Provide the (X, Y) coordinate of the cell's center where the given text is located.  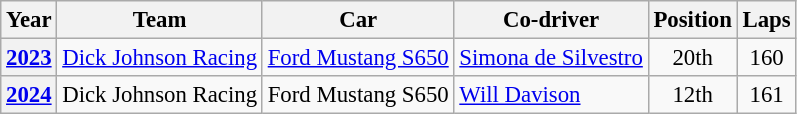
160 (766, 58)
2023 (29, 58)
Co-driver (551, 20)
Laps (766, 20)
Position (692, 20)
2024 (29, 95)
161 (766, 95)
Car (358, 20)
Year (29, 20)
20th (692, 58)
12th (692, 95)
Will Davison (551, 95)
Simona de Silvestro (551, 58)
Team (160, 20)
